Return (x, y) of the center of cell containing provided text 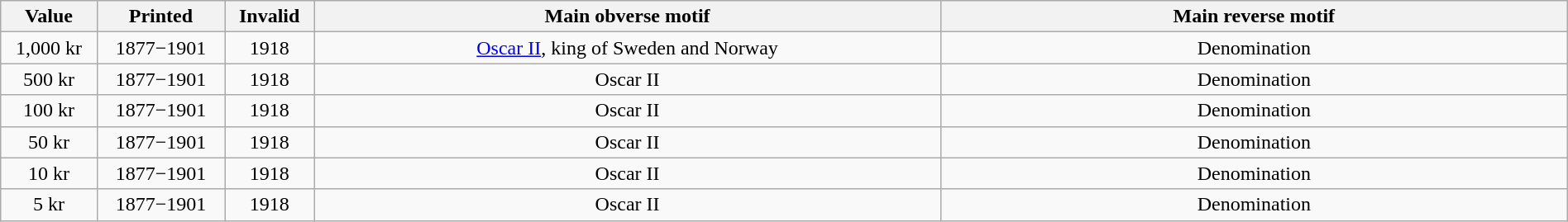
1,000 kr (50, 48)
50 kr (50, 142)
Printed (160, 17)
10 kr (50, 173)
Main reverse motif (1254, 17)
5 kr (50, 205)
Oscar II, king of Sweden and Norway (628, 48)
500 kr (50, 79)
Main obverse motif (628, 17)
Invalid (270, 17)
Value (50, 17)
100 kr (50, 111)
